Return [x, y] of the center of cell containing provided text 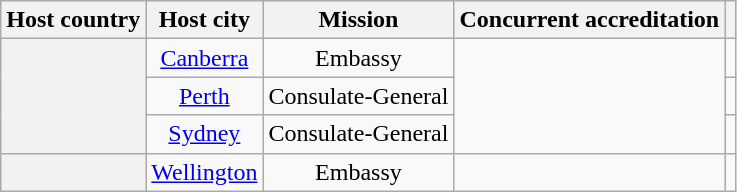
Host country [74, 20]
Canberra [204, 58]
Sydney [204, 134]
Perth [204, 96]
Host city [204, 20]
Concurrent accreditation [590, 20]
Wellington [204, 172]
Mission [358, 20]
